Return (x, y) of the center of cell containing provided text 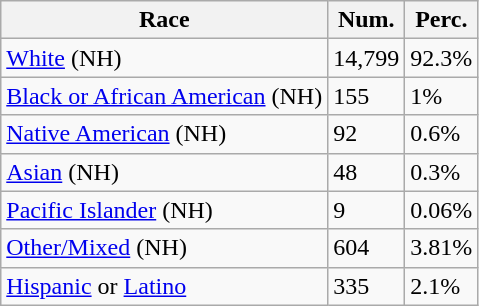
92.3% (442, 58)
Perc. (442, 20)
Asian (NH) (164, 172)
White (NH) (164, 58)
Num. (366, 20)
Black or African American (NH) (164, 96)
92 (366, 134)
48 (366, 172)
604 (366, 248)
155 (366, 96)
335 (366, 286)
Race (164, 20)
Native American (NH) (164, 134)
1% (442, 96)
Pacific Islander (NH) (164, 210)
Other/Mixed (NH) (164, 248)
2.1% (442, 286)
0.6% (442, 134)
3.81% (442, 248)
9 (366, 210)
0.3% (442, 172)
14,799 (366, 58)
Hispanic or Latino (164, 286)
0.06% (442, 210)
